For the text-containing cell, return its midpoint in (X, Y) coordinate format. 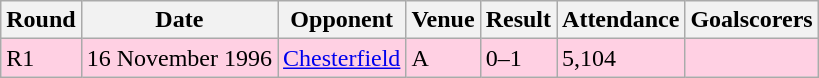
Attendance (621, 20)
16 November 1996 (179, 58)
Opponent (342, 20)
Round (41, 20)
A (443, 58)
Result (518, 20)
Goalscorers (752, 20)
0–1 (518, 58)
Venue (443, 20)
Date (179, 20)
5,104 (621, 58)
Chesterfield (342, 58)
R1 (41, 58)
